Return (x, y) of the center of cell containing provided text 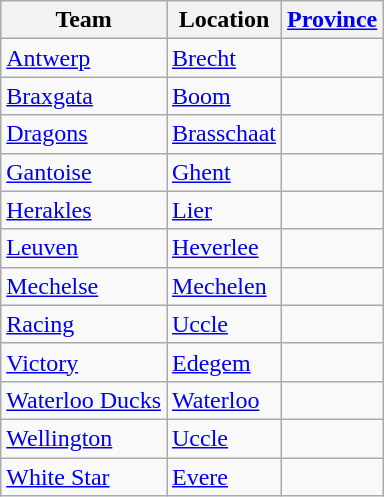
Edegem (224, 362)
Team (84, 20)
Antwerp (84, 58)
Province (332, 20)
Lier (224, 210)
Victory (84, 362)
Ghent (224, 172)
Boom (224, 96)
Brasschaat (224, 134)
Gantoise (84, 172)
Racing (84, 324)
Location (224, 20)
Waterloo (224, 400)
Leuven (84, 248)
Mechelen (224, 286)
Mechelse (84, 286)
Evere (224, 477)
Brecht (224, 58)
Dragons (84, 134)
Wellington (84, 438)
Braxgata (84, 96)
Herakles (84, 210)
Heverlee (224, 248)
White Star (84, 477)
Waterloo Ducks (84, 400)
